Detect which cell encompasses the target text, then output its (X, Y) center coordinate. 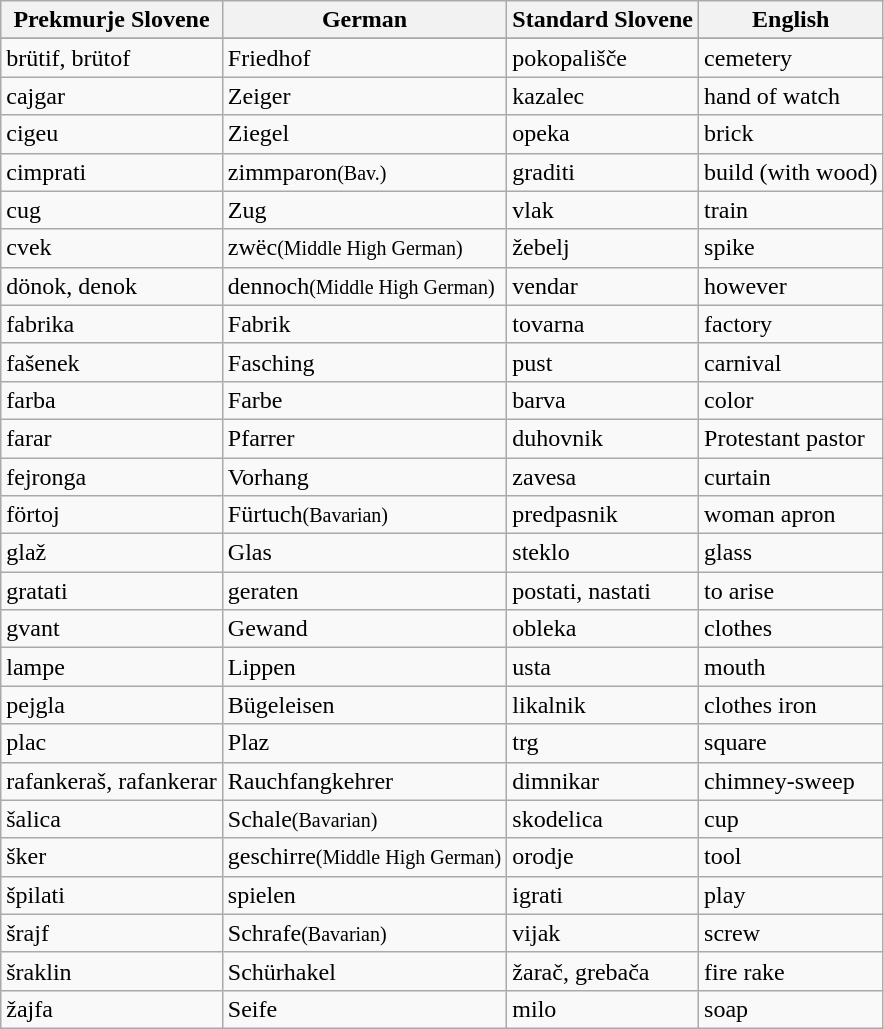
fašenek (112, 362)
cigeu (112, 134)
brick (791, 134)
dennoch(Middle High German) (364, 286)
glass (791, 553)
graditi (603, 172)
chimney-sweep (791, 781)
šalica (112, 819)
color (791, 400)
Pfarrer (364, 438)
steklo (603, 553)
Friedhof (364, 58)
spike (791, 248)
žajfa (112, 1009)
cug (112, 210)
vendar (603, 286)
cimprati (112, 172)
German (364, 20)
Schale(Bavarian) (364, 819)
Farbe (364, 400)
Lippen (364, 667)
carnival (791, 362)
cup (791, 819)
screw (791, 933)
cajgar (112, 96)
barva (603, 400)
milo (603, 1009)
gvant (112, 629)
geraten (364, 591)
postati, nastati (603, 591)
Schürhakel (364, 971)
soap (791, 1009)
play (791, 895)
Zeiger (364, 96)
clothes iron (791, 705)
Plaz (364, 743)
špilati (112, 895)
to arise (791, 591)
hand of watch (791, 96)
English (791, 20)
gratati (112, 591)
žebelj (603, 248)
Seife (364, 1009)
tool (791, 857)
woman apron (791, 515)
farar (112, 438)
vijak (603, 933)
however (791, 286)
zwëc(Middle High German) (364, 248)
Fürtuch(Bavarian) (364, 515)
fabrika (112, 324)
dönok, denok (112, 286)
curtain (791, 477)
Fasching (364, 362)
factory (791, 324)
fire rake (791, 971)
Fabrik (364, 324)
opeka (603, 134)
cemetery (791, 58)
farba (112, 400)
Zug (364, 210)
šrajf (112, 933)
spielen (364, 895)
brütif, brütof (112, 58)
geschirre(Middle High German) (364, 857)
šker (112, 857)
Schrafe(Bavarian) (364, 933)
Vorhang (364, 477)
clothes (791, 629)
build (with wood) (791, 172)
zavesa (603, 477)
kazalec (603, 96)
fejronga (112, 477)
cvek (112, 248)
Standard Slovene (603, 20)
likalnik (603, 705)
pejgla (112, 705)
trg (603, 743)
pokopališče (603, 58)
plac (112, 743)
šraklin (112, 971)
zimmparon(Bav.) (364, 172)
duhovnik (603, 438)
Glas (364, 553)
förtoj (112, 515)
Rauchfangkehrer (364, 781)
igrati (603, 895)
tovarna (603, 324)
mouth (791, 667)
dimnikar (603, 781)
rafankeraš, rafankerar (112, 781)
square (791, 743)
Ziegel (364, 134)
pust (603, 362)
skodelica (603, 819)
žarač, grebača (603, 971)
usta (603, 667)
Gewand (364, 629)
Protestant pastor (791, 438)
lampe (112, 667)
obleka (603, 629)
glaž (112, 553)
predpasnik (603, 515)
vlak (603, 210)
train (791, 210)
orodje (603, 857)
Prekmurje Slovene (112, 20)
Bügeleisen (364, 705)
